Return the [x, y] coordinate for the center point of the cell that contains the specified text.  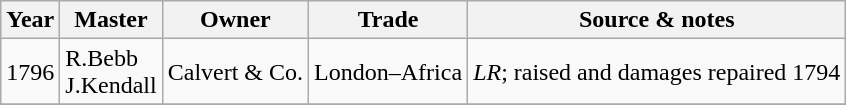
R.BebbJ.Kendall [111, 72]
Owner [235, 20]
London–Africa [388, 72]
Source & notes [657, 20]
1796 [30, 72]
Master [111, 20]
LR; raised and damages repaired 1794 [657, 72]
Calvert & Co. [235, 72]
Year [30, 20]
Trade [388, 20]
